Provide the (x, y) coordinate of the cell's center where the given text is located.  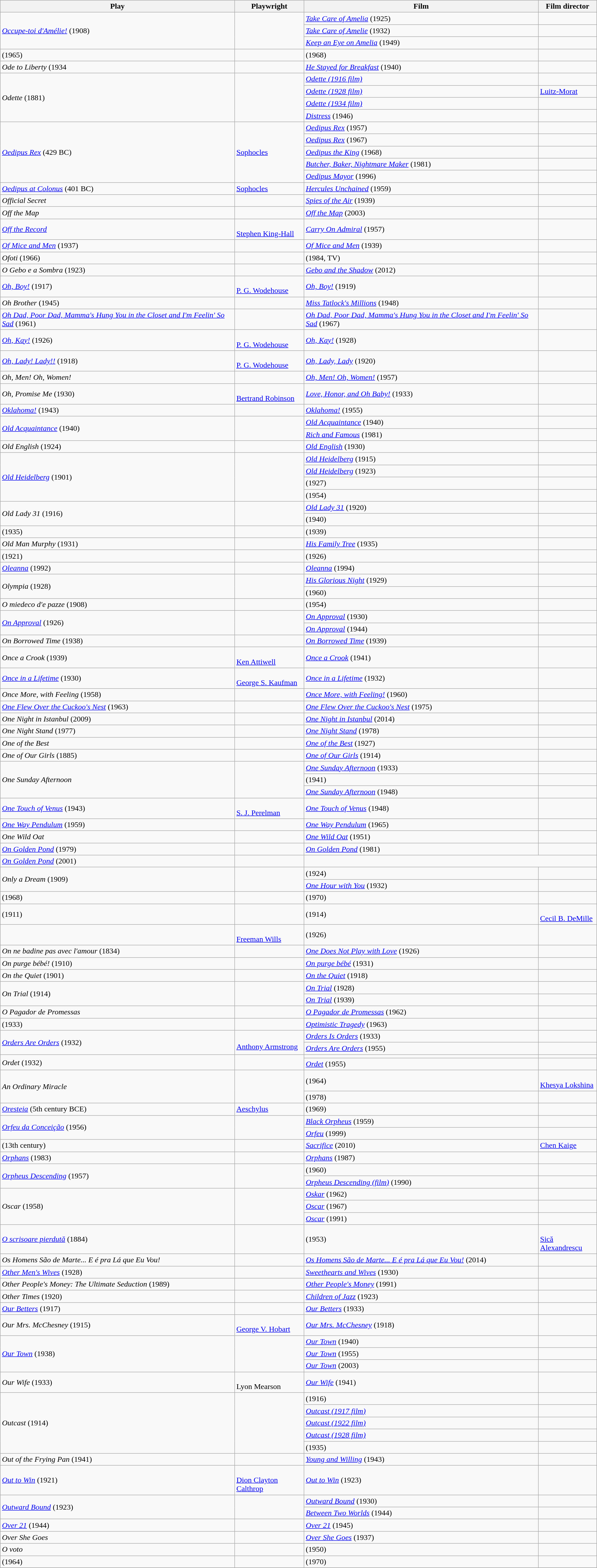
O voto (117, 1549)
One Way Pendulum (1959) (117, 825)
(1969) (421, 1109)
Carry On Admiral (1957) (421, 229)
Aeschylus (269, 1109)
Our Mrs. McChesney (1918) (421, 1325)
Oskar (1962) (421, 1194)
Outward Bound (1923) (117, 1507)
One of the Best (117, 743)
Orders Is Orders (1933) (421, 1036)
Other Men's Wives (1928) (117, 1272)
Our Mrs. McChesney (1915) (117, 1325)
Our Town (1955) (421, 1354)
One of Our Girls (1885) (117, 755)
O Pagador de Promessas (117, 1012)
Oklahoma! (1955) (421, 410)
Orpheus Descending (1957) (117, 1176)
Lyon Mearson (269, 1382)
One Touch of Venus (1948) (421, 808)
(1953) (421, 1239)
Odette (1934 film) (421, 103)
Oh, Lady, Lady (1920) (421, 361)
Out to Win (1923) (421, 1480)
Oh, Promise Me (1930) (117, 394)
Oh Brother (1945) (117, 303)
Optimistic Tragedy (1963) (421, 1024)
Oedipus Rex (429 BC) (117, 152)
(1965) (117, 55)
Os Homens São de Marte... E é pra Lá que Eu Vou! (2014) (421, 1260)
Old Man Murphy (1931) (117, 544)
Old Heidelberg (1923) (421, 471)
(1921) (117, 556)
One Wild Oat (1951) (421, 837)
(1950) (421, 1549)
Take Care of Amelia (1925) (421, 19)
Play (117, 6)
Oleanna (1994) (421, 568)
Oh Dad, Poor Dad, Mamma's Hung You in the Closet and I'm Feelin' So Sad (1961) (117, 319)
One Hour with You (1932) (421, 885)
Oedipus Mayor (1996) (421, 176)
Old Lady 31 (1920) (421, 507)
George S. Kaufman (269, 678)
Over 21 (1945) (421, 1525)
One Does Not Play with Love (1926) (421, 951)
Our Betters (1933) (421, 1309)
He Stayed for Breakfast (1940) (421, 67)
Film director (568, 6)
Once in a Lifetime (1932) (421, 678)
Gebo and the Shadow (2012) (421, 270)
Orfeu (1999) (421, 1133)
Oresteia (5th century BCE) (117, 1109)
(1911) (117, 914)
Oedipus the King (1968) (421, 152)
Film (421, 6)
Oh, Kay! (1926) (117, 340)
Khesya Lokshina (568, 1080)
(1924) (421, 873)
Our Town (2003) (421, 1366)
(1978) (421, 1097)
Sică Alexandrescu (568, 1239)
Keep an Eye on Amelia (1949) (421, 43)
Love, Honor, and Oh Baby! (1933) (421, 394)
Orfeu da Conceição (1956) (117, 1127)
Oh, Boy! (1919) (421, 287)
Other Times (1920) (117, 1296)
One Sunday Afternoon (1948) (421, 792)
Old English (1930) (421, 447)
Orphans (1987) (421, 1158)
Butcher, Baker, Nightmare Maker (1981) (421, 164)
(13th century) (117, 1146)
Miss Tatlock's Millions (1948) (421, 303)
Ode to Liberty (1934 (117, 67)
Orders Are Orders (1955) (421, 1049)
Outcast (1928 film) (421, 1435)
Sweethearts and Wives (1930) (421, 1272)
Once More, with Feeling! (1960) (421, 695)
One Night Stand (1978) (421, 731)
One Flew Over the Cuckoo's Nest (1975) (421, 707)
On Approval (1926) (117, 623)
Our Wife (1933) (117, 1382)
Bertrand Robinson (269, 394)
His Glorious Night (1929) (421, 580)
One of the Best (1927) (421, 743)
On the Quiet (1901) (117, 975)
One Night Stand (1977) (117, 731)
On the Quiet (1918) (421, 975)
Outward Bound (1930) (421, 1501)
S. J. Perelman (269, 808)
On Trial (1939) (421, 1000)
Ordet (1955) (421, 1064)
O miedeco d'e pazze (1908) (117, 605)
Off the Map (2003) (421, 213)
On Golden Pond (1981) (421, 849)
(1927) (421, 483)
On Golden Pond (2001) (117, 861)
Ofoti (1966) (117, 258)
Odette (1881) (117, 97)
One Night in Istanbul (2009) (117, 719)
(1941) (421, 780)
O scrisoare pierdută (1884) (117, 1239)
Oedipus Rex (1957) (421, 128)
Our Town (1940) (421, 1341)
Orphans (1983) (117, 1158)
On Trial (1928) (421, 988)
Oklahoma! (1943) (117, 410)
Outcast (1914) (117, 1423)
Take Care of Amelie (1932) (421, 31)
Playwright (269, 6)
Oedipus at Colonus (401 BC) (117, 189)
On Golden Pond (1979) (117, 849)
One Sunday Afternoon (1933) (421, 767)
On Approval (1930) (421, 617)
On Borrowed Time (1938) (117, 641)
Ken Attiwell (269, 657)
Off the Record (117, 229)
Oh Dad, Poor Dad, Mamma's Hung You in the Closet and I'm Feelin' So Sad (1967) (421, 319)
His Family Tree (1935) (421, 544)
(1984, TV) (421, 258)
Odette (1928 film) (421, 91)
Once a Crook (1939) (117, 657)
Once a Crook (1941) (421, 657)
Oedipus Rex (1967) (421, 140)
Stephen King-Hall (269, 229)
Os Homens São de Marte... E é pra Lá que Eu Vou! (117, 1260)
Occupe-toi d'Amélie! (1908) (117, 31)
George V. Hobart (269, 1325)
Distress (1946) (421, 116)
Old English (1924) (117, 447)
One Flew Over the Cuckoo's Nest (1963) (117, 707)
O Gebo e a Sombra (1923) (117, 270)
Of Mice and Men (1939) (421, 246)
Outcast (1917 film) (421, 1411)
Once in a Lifetime (1930) (117, 678)
One Night in Istanbul (2014) (421, 719)
Spies of the Air (1939) (421, 201)
Between Two Worlds (1944) (421, 1513)
Our Betters (1917) (117, 1309)
Our Wife (1941) (421, 1382)
Oh, Men! Oh, Women! (1957) (421, 377)
Official Secret (117, 201)
Old Lady 31 (1916) (117, 513)
Oscar (1967) (421, 1206)
On Approval (1944) (421, 629)
O Pagador de Promessas (1962) (421, 1012)
One Touch of Venus (1943) (117, 808)
Off the Map (117, 213)
One Way Pendulum (1965) (421, 825)
Outcast (1922 film) (421, 1423)
Anthony Armstrong (269, 1042)
On ne badine pas avec l'amour (1834) (117, 951)
Freeman Wills (269, 935)
Oleanna (1992) (117, 568)
Once More, with Feeling (1958) (117, 695)
Hercules Unchained (1959) (421, 189)
Luitz-Morat (568, 91)
(1916) (421, 1399)
Black Orpheus (1959) (421, 1121)
Over 21 (1944) (117, 1525)
(1939) (421, 532)
Odette (1916 film) (421, 79)
Children of Jazz (1923) (421, 1296)
Oh, Men! Oh, Women! (117, 377)
On Borrowed Time (1939) (421, 641)
Out of the Frying Pan (1941) (117, 1460)
Over She Goes (1937) (421, 1537)
One Sunday Afternoon (117, 780)
An Ordinary Miracle (117, 1087)
Old Heidelberg (1901) (117, 477)
Orders Are Orders (1932) (117, 1042)
Oh, Lady! Lady!! (1918) (117, 361)
Dion Clayton Calthrop (269, 1480)
On Trial (1914) (117, 994)
Olympia (1928) (117, 586)
Other People's Money: The Ultimate Seduction (1989) (117, 1284)
Rich and Famous (1981) (421, 435)
Oscar (1991) (421, 1219)
Only a Dream (1909) (117, 879)
Oh, Boy! (1917) (117, 287)
One of Our Girls (1914) (421, 755)
Oscar (1958) (117, 1206)
Cecil B. DeMille (568, 914)
Chen Kaige (568, 1146)
On purge bébé! (1910) (117, 963)
(1940) (421, 519)
(1914) (421, 914)
(1933) (117, 1024)
One Wild Oat (117, 837)
Of Mice and Men (1937) (117, 246)
Sacrifice (2010) (421, 1146)
Over She Goes (117, 1537)
Old Heidelberg (1915) (421, 459)
Other People's Money (1991) (421, 1284)
Ordet (1932) (117, 1063)
Orpheus Descending (film) (1990) (421, 1182)
Out to Win (1921) (117, 1480)
On purge bébé (1931) (421, 963)
Our Town (1938) (117, 1354)
Oh, Kay! (1928) (421, 340)
Young and Willing (1943) (421, 1460)
